Return [X, Y] of the center of cell containing provided text 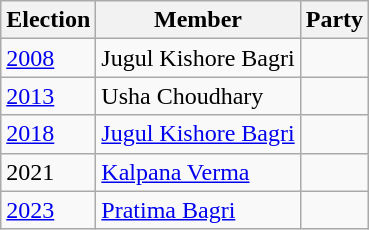
2018 [48, 134]
Pratima Bagri [198, 210]
2023 [48, 210]
Election [48, 20]
Member [198, 20]
2008 [48, 58]
2013 [48, 96]
Usha Choudhary [198, 96]
2021 [48, 172]
Party [334, 20]
Kalpana Verma [198, 172]
